Find where the given text appears and provide that cell's center as [x, y] coordinate. 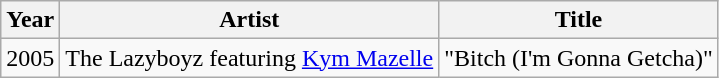
Year [30, 20]
The Lazyboyz featuring Kym Mazelle [250, 58]
2005 [30, 58]
"Bitch (I'm Gonna Getcha)" [579, 58]
Title [579, 20]
Artist [250, 20]
